Extract the [X, Y] coordinate from the center of the cell holding the provided text.  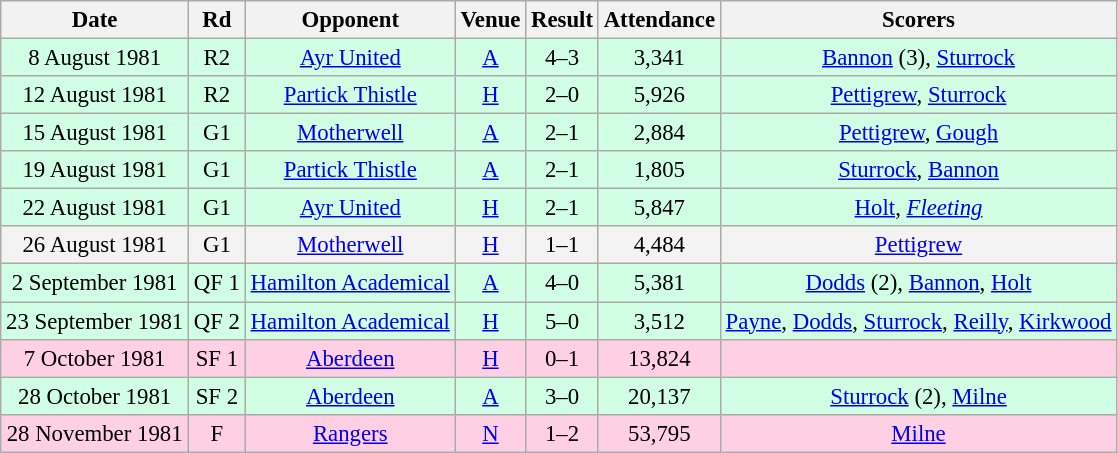
1,805 [659, 170]
QF 2 [218, 321]
5,847 [659, 208]
SF 1 [218, 358]
4,484 [659, 245]
Pettigrew, Sturrock [918, 95]
5–0 [562, 321]
Dodds (2), Bannon, Holt [918, 283]
4–0 [562, 283]
N [490, 433]
Result [562, 20]
28 October 1981 [95, 396]
28 November 1981 [95, 433]
Scorers [918, 20]
Pettigrew [918, 245]
Opponent [350, 20]
QF 1 [218, 283]
Holt, Fleeting [918, 208]
Date [95, 20]
Pettigrew, Gough [918, 133]
1–2 [562, 433]
Bannon (3), Sturrock [918, 58]
Rd [218, 20]
5,381 [659, 283]
2 September 1981 [95, 283]
53,795 [659, 433]
Sturrock (2), Milne [918, 396]
15 August 1981 [95, 133]
0–1 [562, 358]
Payne, Dodds, Sturrock, Reilly, Kirkwood [918, 321]
1–1 [562, 245]
Rangers [350, 433]
2,884 [659, 133]
2–0 [562, 95]
13,824 [659, 358]
Attendance [659, 20]
8 August 1981 [95, 58]
22 August 1981 [95, 208]
3,341 [659, 58]
19 August 1981 [95, 170]
SF 2 [218, 396]
Sturrock, Bannon [918, 170]
4–3 [562, 58]
23 September 1981 [95, 321]
5,926 [659, 95]
F [218, 433]
26 August 1981 [95, 245]
3,512 [659, 321]
Venue [490, 20]
12 August 1981 [95, 95]
Milne [918, 433]
3–0 [562, 396]
20,137 [659, 396]
7 October 1981 [95, 358]
